For the text-containing cell, return its midpoint in [X, Y] coordinate format. 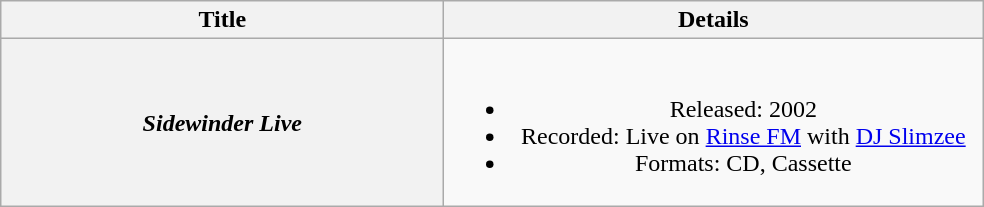
Released: 2002Recorded: Live on Rinse FM with DJ SlimzeeFormats: CD, Cassette [714, 122]
Sidewinder Live [222, 122]
Details [714, 20]
Title [222, 20]
